Output the [X, Y] coordinate of the center of the cell containing the given text.  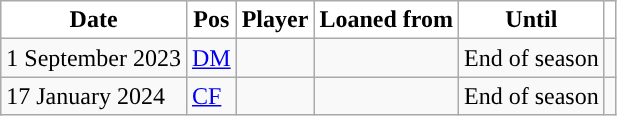
17 January 2024 [94, 96]
Until [532, 20]
Date [94, 20]
Player [275, 20]
Loaned from [386, 20]
Pos [211, 20]
1 September 2023 [94, 58]
CF [211, 96]
DM [211, 58]
